Detect which cell encompasses the target text, then output its (x, y) center coordinate. 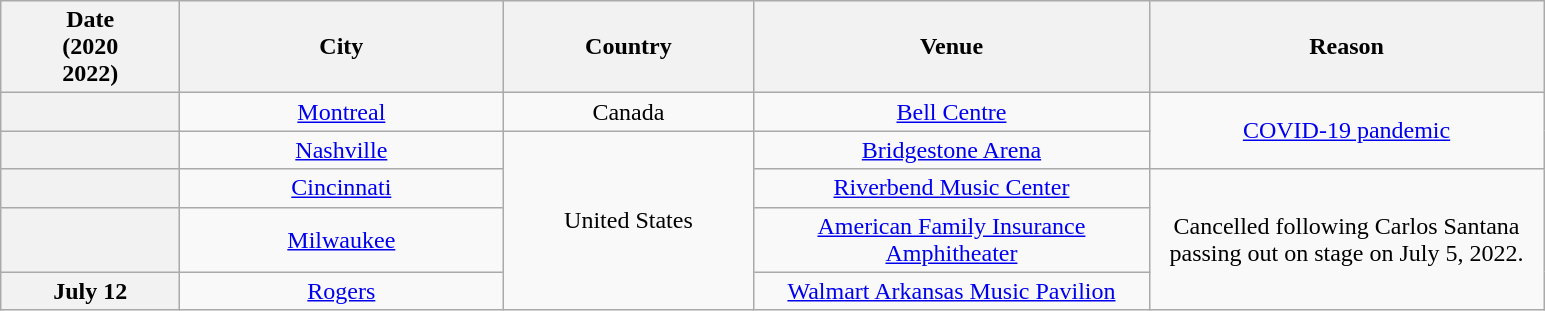
Milwaukee (342, 240)
COVID-19 pandemic (1346, 131)
Walmart Arkansas Music Pavilion (952, 291)
Canada (628, 112)
Venue (952, 47)
Bridgestone Arena (952, 150)
July 12 (90, 291)
Montreal (342, 112)
Country (628, 47)
American Family Insurance Amphitheater (952, 240)
Cincinnati (342, 188)
Rogers (342, 291)
Date(20202022) (90, 47)
City (342, 47)
Cancelled following Carlos Santana passing out on stage on July 5, 2022. (1346, 240)
Nashville (342, 150)
Bell Centre (952, 112)
Reason (1346, 47)
United States (628, 220)
Riverbend Music Center (952, 188)
